Return the (X, Y) coordinate for the center point of the cell that contains the specified text.  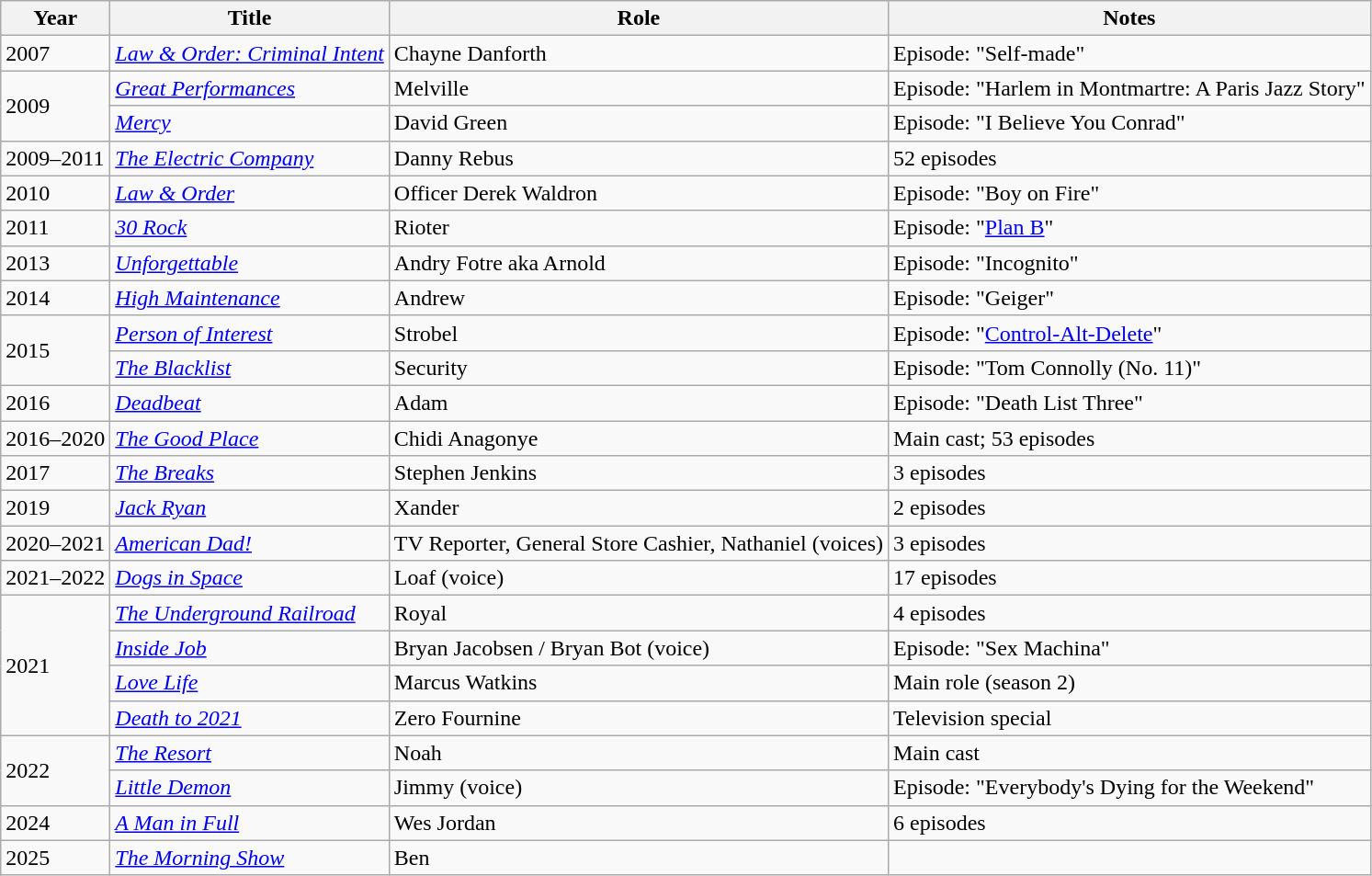
Episode: "Boy on Fire" (1130, 193)
Unforgettable (250, 263)
2024 (55, 823)
Andry Fotre aka Arnold (638, 263)
2014 (55, 298)
30 Rock (250, 228)
Role (638, 18)
Wes Jordan (638, 823)
Episode: "Sex Machina" (1130, 648)
Episode: "Geiger" (1130, 298)
Noah (638, 753)
Episode: "I Believe You Conrad" (1130, 123)
2016 (55, 403)
Dogs in Space (250, 578)
David Green (638, 123)
2015 (55, 350)
Andrew (638, 298)
Danny Rebus (638, 158)
Episode: "Tom Connolly (No. 11)" (1130, 368)
4 episodes (1130, 613)
A Man in Full (250, 823)
Loaf (voice) (638, 578)
Episode: "Incognito" (1130, 263)
Chidi Anagonye (638, 438)
The Good Place (250, 438)
Officer Derek Waldron (638, 193)
Death to 2021 (250, 718)
The Morning Show (250, 858)
American Dad! (250, 543)
2017 (55, 473)
Little Demon (250, 788)
High Maintenance (250, 298)
2016–2020 (55, 438)
2011 (55, 228)
Stephen Jenkins (638, 473)
The Resort (250, 753)
Marcus Watkins (638, 683)
52 episodes (1130, 158)
2009–2011 (55, 158)
Main cast; 53 episodes (1130, 438)
Love Life (250, 683)
2019 (55, 508)
2009 (55, 106)
Notes (1130, 18)
Episode: "Everybody's Dying for the Weekend" (1130, 788)
Mercy (250, 123)
TV Reporter, General Store Cashier, Nathaniel (voices) (638, 543)
Jack Ryan (250, 508)
Main cast (1130, 753)
2007 (55, 53)
The Blacklist (250, 368)
Ben (638, 858)
Great Performances (250, 88)
2010 (55, 193)
17 episodes (1130, 578)
2021–2022 (55, 578)
Melville (638, 88)
Jimmy (voice) (638, 788)
Rioter (638, 228)
Law & Order (250, 193)
The Electric Company (250, 158)
Zero Fournine (638, 718)
2025 (55, 858)
2 episodes (1130, 508)
Main role (season 2) (1130, 683)
Episode: "Plan B" (1130, 228)
Law & Order: Criminal Intent (250, 53)
The Breaks (250, 473)
Year (55, 18)
6 episodes (1130, 823)
Security (638, 368)
Episode: "Self-made" (1130, 53)
The Underground Railroad (250, 613)
2022 (55, 770)
Chayne Danforth (638, 53)
Bryan Jacobsen / Bryan Bot (voice) (638, 648)
Television special (1130, 718)
Xander (638, 508)
2013 (55, 263)
Episode: "Control-Alt-Delete" (1130, 333)
2020–2021 (55, 543)
Person of Interest (250, 333)
Title (250, 18)
Inside Job (250, 648)
Deadbeat (250, 403)
Episode: "Harlem in Montmartre: A Paris Jazz Story" (1130, 88)
Episode: "Death List Three" (1130, 403)
Adam (638, 403)
2021 (55, 666)
Royal (638, 613)
Strobel (638, 333)
